Detect which cell encompasses the target text, then output its (X, Y) center coordinate. 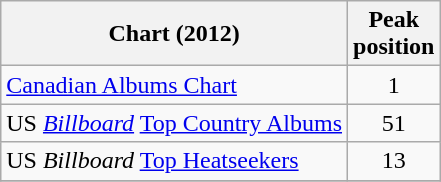
US Billboard Top Country Albums (174, 123)
US Billboard Top Heatseekers (174, 161)
Canadian Albums Chart (174, 85)
1 (394, 85)
51 (394, 123)
Chart (2012) (174, 34)
13 (394, 161)
Peakposition (394, 34)
